Search for the cell housing the specified text and yield its (x, y) center coordinate. 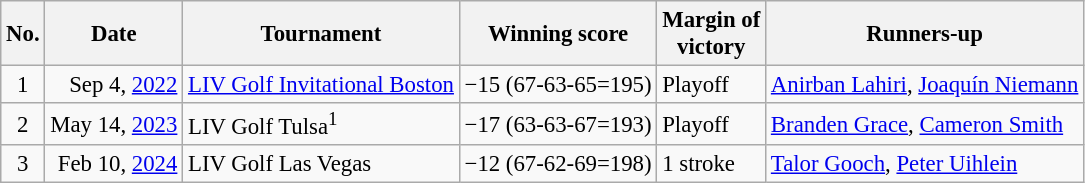
Feb 10, 2024 (114, 164)
Margin ofvictory (712, 34)
LIV Golf Tulsa1 (322, 124)
2 (23, 124)
−17 (63-63-67=193) (558, 124)
Runners-up (925, 34)
LIV Golf Invitational Boston (322, 85)
−15 (67-63-65=195) (558, 85)
3 (23, 164)
Sep 4, 2022 (114, 85)
Anirban Lahiri, Joaquín Niemann (925, 85)
May 14, 2023 (114, 124)
−12 (67-62-69=198) (558, 164)
Tournament (322, 34)
Branden Grace, Cameron Smith (925, 124)
1 stroke (712, 164)
1 (23, 85)
No. (23, 34)
LIV Golf Las Vegas (322, 164)
Winning score (558, 34)
Date (114, 34)
Talor Gooch, Peter Uihlein (925, 164)
